Pinpoint the cell where the given text exists, returning its (X, Y) midpoint coordinate. 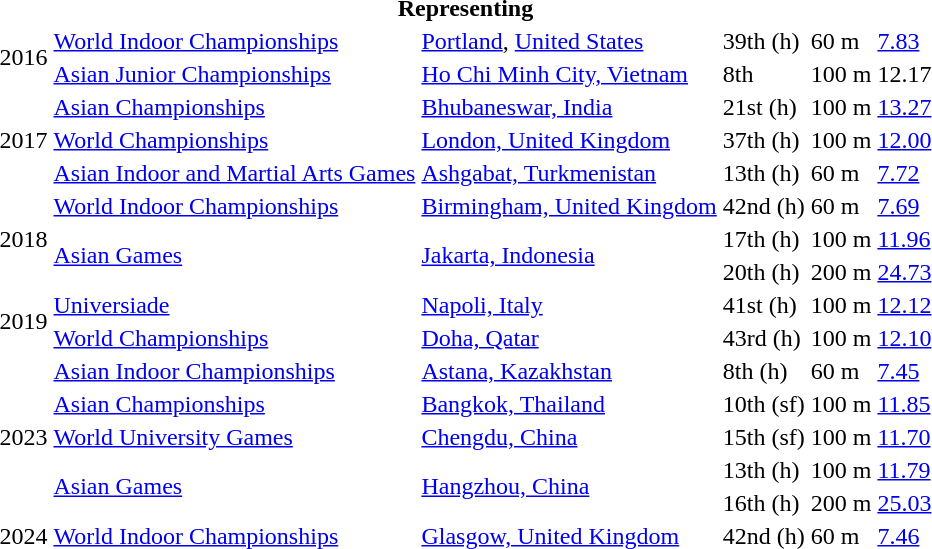
Portland, United States (569, 41)
15th (sf) (764, 437)
41st (h) (764, 305)
10th (sf) (764, 404)
Hangzhou, China (569, 486)
Napoli, Italy (569, 305)
Asian Junior Championships (234, 74)
World University Games (234, 437)
Chengdu, China (569, 437)
Bangkok, Thailand (569, 404)
Asian Indoor Championships (234, 371)
Asian Indoor and Martial Arts Games (234, 173)
Jakarta, Indonesia (569, 256)
17th (h) (764, 239)
Astana, Kazakhstan (569, 371)
Ho Chi Minh City, Vietnam (569, 74)
42nd (h) (764, 206)
Birmingham, United Kingdom (569, 206)
16th (h) (764, 503)
20th (h) (764, 272)
Universiade (234, 305)
Ashgabat, Turkmenistan (569, 173)
37th (h) (764, 140)
Bhubaneswar, India (569, 107)
8th (764, 74)
8th (h) (764, 371)
39th (h) (764, 41)
43rd (h) (764, 338)
21st (h) (764, 107)
London, United Kingdom (569, 140)
Doha, Qatar (569, 338)
